For the text-containing cell, return its midpoint in (x, y) coordinate format. 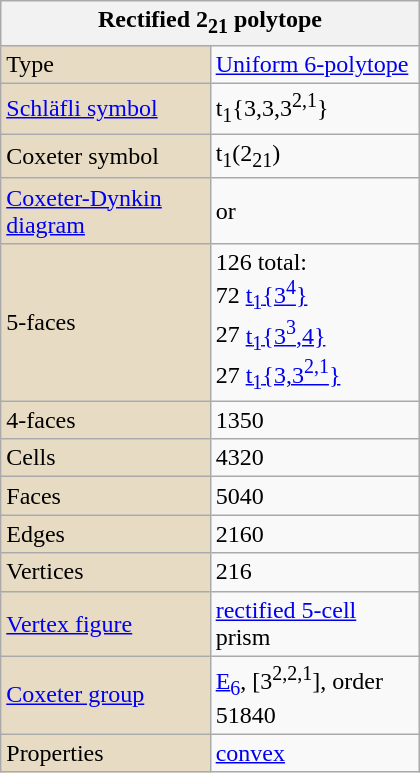
or (314, 210)
rectified 5-cell prism (314, 624)
1350 (314, 420)
Vertices (106, 572)
E6, [32,2,1], order 51840 (314, 695)
Coxeter group (106, 695)
4-faces (106, 420)
5040 (314, 496)
Coxeter symbol (106, 156)
Coxeter-Dynkin diagram (106, 210)
126 total:72 t1{34} 27 t1{33,4} 27 t1{3,32,1} (314, 322)
t1{3,3,32,1} (314, 108)
Rectified 221 polytope (210, 23)
5-faces (106, 322)
t1(221) (314, 156)
Type (106, 64)
4320 (314, 458)
Cells (106, 458)
Faces (106, 496)
Schläfli symbol (106, 108)
216 (314, 572)
Vertex figure (106, 624)
Uniform 6-polytope (314, 64)
2160 (314, 534)
Properties (106, 753)
convex (314, 753)
Edges (106, 534)
